Identify which cell holds the provided text, then report its [X, Y] central coordinate. 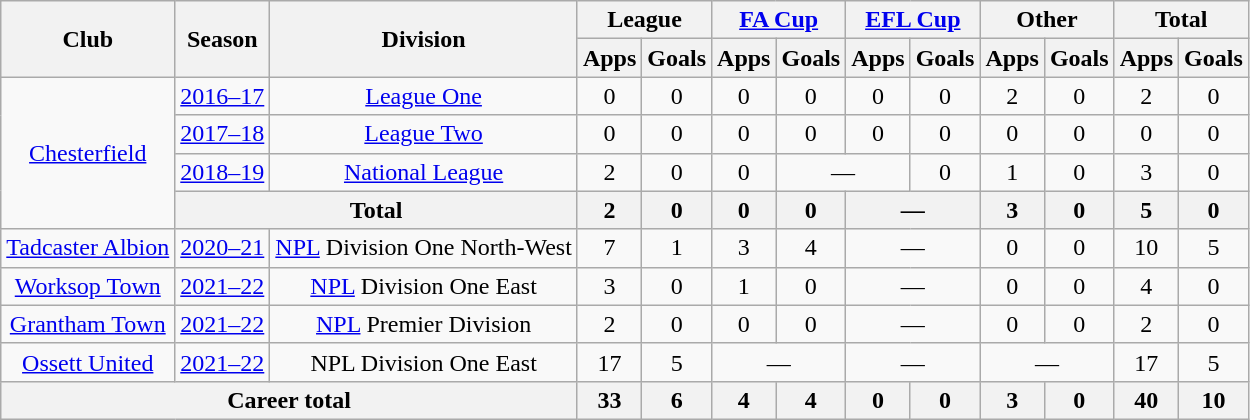
National League [424, 172]
2017–18 [222, 134]
Career total [290, 400]
33 [609, 400]
League Two [424, 134]
Ossett United [88, 362]
EFL Cup [913, 20]
FA Cup [779, 20]
NPL Division One North-West [424, 248]
2020–21 [222, 248]
Club [88, 39]
6 [677, 400]
Other [1047, 20]
NPL Premier Division [424, 324]
Season [222, 39]
Tadcaster Albion [88, 248]
League [644, 20]
Worksop Town [88, 286]
Grantham Town [88, 324]
7 [609, 248]
Chesterfield [88, 153]
League One [424, 96]
40 [1146, 400]
2018–19 [222, 172]
2016–17 [222, 96]
Division [424, 39]
